Search for the cell housing the specified text and yield its (x, y) center coordinate. 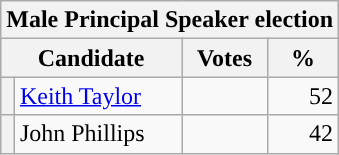
42 (304, 134)
Votes (225, 58)
Candidate (92, 58)
Keith Taylor (98, 96)
% (304, 58)
Male Principal Speaker election (170, 20)
John Phillips (98, 134)
52 (304, 96)
